Extract the [X, Y] coordinate from the center of the cell holding the provided text.  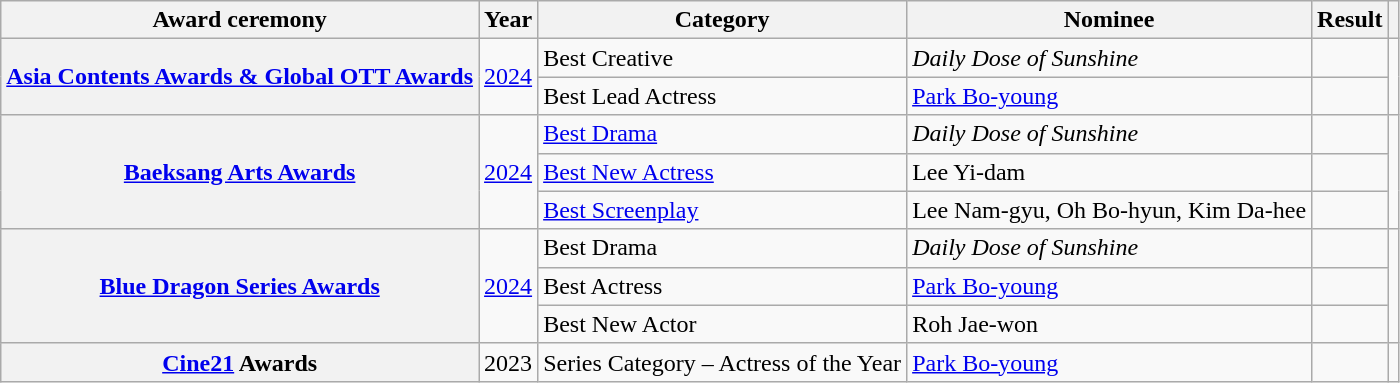
Cine21 Awards [240, 362]
Year [508, 20]
Award ceremony [240, 20]
Baeksang Arts Awards [240, 172]
Best Lead Actress [722, 96]
Best Actress [722, 286]
Nominee [1110, 20]
Series Category – Actress of the Year [722, 362]
Blue Dragon Series Awards [240, 286]
Lee Yi-dam [1110, 172]
Best Creative [722, 58]
Asia Contents Awards & Global OTT Awards [240, 77]
Best New Actor [722, 324]
Roh Jae-won [1110, 324]
Lee Nam-gyu, Oh Bo-hyun, Kim Da-hee [1110, 210]
2023 [508, 362]
Result [1350, 20]
Best Screenplay [722, 210]
Category [722, 20]
Best New Actress [722, 172]
